Scan for the cell matching the given text and deliver its (X, Y) coordinate at center. 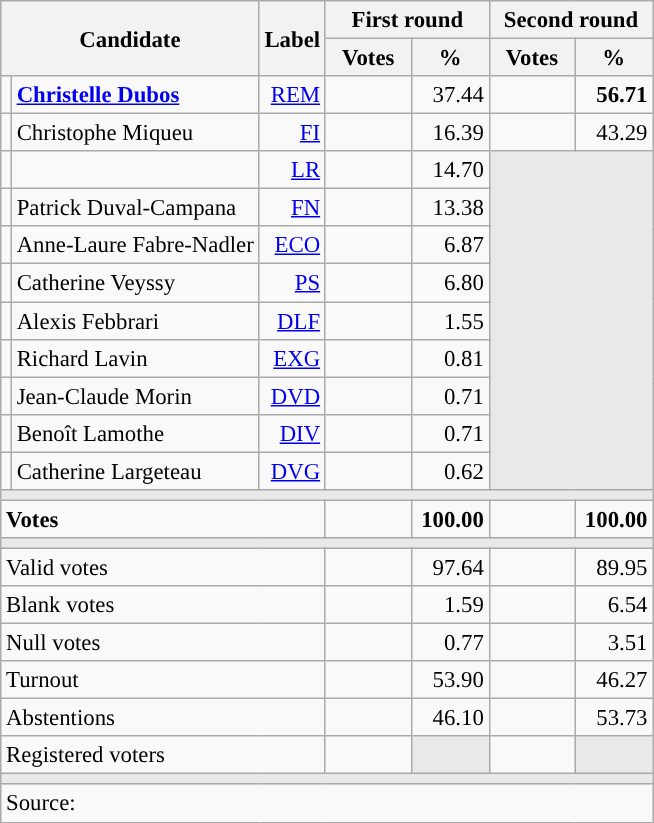
ECO (292, 245)
Anne-Laure Fabre-Nadler (135, 245)
PS (292, 283)
97.64 (450, 567)
Christophe Miqueu (135, 133)
6.54 (614, 605)
0.81 (450, 358)
Null votes (164, 643)
3.51 (614, 643)
FN (292, 208)
Source: (327, 804)
43.29 (614, 133)
Christelle Dubos (135, 95)
DVG (292, 471)
Valid votes (164, 567)
Abstentions (164, 718)
DLF (292, 321)
6.80 (450, 283)
EXG (292, 358)
REM (292, 95)
Richard Lavin (135, 358)
DVD (292, 396)
1.55 (450, 321)
Patrick Duval-Campana (135, 208)
Registered voters (164, 755)
6.87 (450, 245)
89.95 (614, 567)
Turnout (164, 680)
0.77 (450, 643)
0.62 (450, 471)
Jean-Claude Morin (135, 396)
37.44 (450, 95)
13.38 (450, 208)
53.90 (450, 680)
Catherine Largeteau (135, 471)
Label (292, 38)
16.39 (450, 133)
1.59 (450, 605)
53.73 (614, 718)
46.10 (450, 718)
46.27 (614, 680)
Catherine Veyssy (135, 283)
First round (407, 20)
Alexis Febbrari (135, 321)
DIV (292, 433)
LR (292, 170)
FI (292, 133)
Benoît Lamothe (135, 433)
Blank votes (164, 605)
Candidate (130, 38)
56.71 (614, 95)
Second round (571, 20)
14.70 (450, 170)
